Find where the given text appears and provide that cell's center as [X, Y] coordinate. 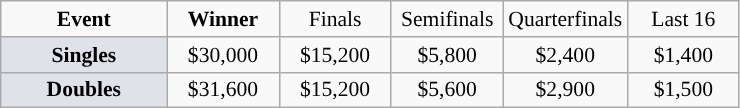
Doubles [84, 90]
$2,400 [565, 55]
$31,600 [223, 90]
$2,900 [565, 90]
$5,600 [447, 90]
$5,800 [447, 55]
$1,500 [683, 90]
Singles [84, 55]
$1,400 [683, 55]
Event [84, 19]
Last 16 [683, 19]
Finals [335, 19]
Quarterfinals [565, 19]
$30,000 [223, 55]
Winner [223, 19]
Semifinals [447, 19]
